Pinpoint the cell where the given text exists, returning its [x, y] midpoint coordinate. 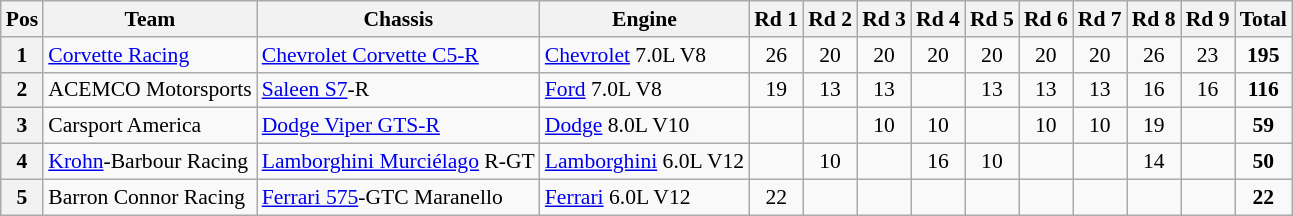
23 [1208, 55]
Carsport America [150, 126]
Chevrolet Corvette C5-R [398, 55]
Ferrari 6.0L V12 [644, 197]
Krohn-Barbour Racing [150, 162]
Rd 2 [830, 19]
1 [22, 55]
195 [1264, 55]
Rd 1 [776, 19]
Rd 7 [1100, 19]
Chevrolet 7.0L V8 [644, 55]
Lamborghini Murciélago R-GT [398, 162]
Engine [644, 19]
116 [1264, 90]
5 [22, 197]
Lamborghini 6.0L V12 [644, 162]
59 [1264, 126]
50 [1264, 162]
Corvette Racing [150, 55]
Chassis [398, 19]
2 [22, 90]
Rd 5 [992, 19]
Pos [22, 19]
ACEMCO Motorsports [150, 90]
Ferrari 575-GTC Maranello [398, 197]
14 [1154, 162]
Rd 9 [1208, 19]
Total [1264, 19]
Barron Connor Racing [150, 197]
Team [150, 19]
3 [22, 126]
Rd 4 [938, 19]
Dodge 8.0L V10 [644, 126]
Dodge Viper GTS-R [398, 126]
4 [22, 162]
Rd 6 [1046, 19]
Saleen S7-R [398, 90]
Rd 3 [884, 19]
Rd 8 [1154, 19]
Ford 7.0L V8 [644, 90]
